Scan for the cell matching the given text and deliver its (X, Y) coordinate at center. 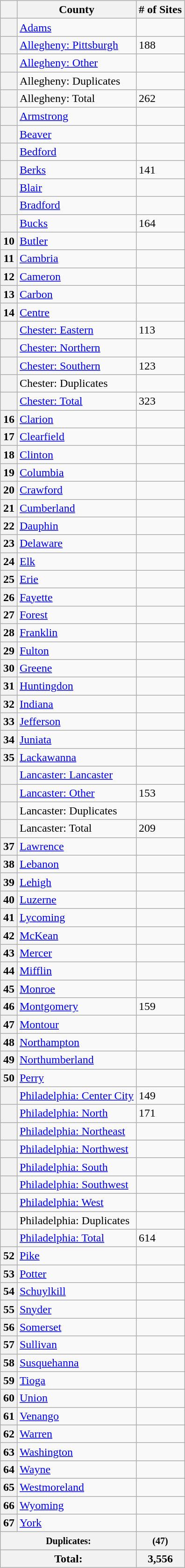
188 (160, 45)
Union (77, 1398)
Pike (77, 1256)
Total: (68, 1559)
67 (8, 1523)
Warren (77, 1434)
63 (8, 1452)
23 (8, 544)
47 (8, 1024)
Philadelphia: Duplicates (77, 1220)
209 (160, 828)
York (77, 1523)
66 (8, 1505)
44 (8, 971)
18 (8, 455)
Susquehanna (77, 1363)
53 (8, 1274)
(47) (160, 1541)
Delaware (77, 544)
Crawford (77, 490)
27 (8, 615)
Lebanon (77, 864)
Philadelphia: Total (77, 1238)
Tioga (77, 1380)
12 (8, 276)
Perry (77, 1078)
141 (160, 170)
45 (8, 989)
42 (8, 935)
Philadelphia: Center City (77, 1096)
Erie (77, 579)
59 (8, 1380)
164 (160, 223)
13 (8, 294)
Philadelphia: Northwest (77, 1149)
Montour (77, 1024)
Lehigh (77, 882)
Blair (77, 188)
Philadelphia: Northeast (77, 1131)
Berks (77, 170)
55 (8, 1309)
123 (160, 365)
262 (160, 99)
Lancaster: Lancaster (77, 775)
Chester: Total (77, 401)
Mifflin (77, 971)
Franklin (77, 632)
Fayette (77, 597)
Clearfield (77, 437)
171 (160, 1113)
Bradford (77, 205)
Lancaster: Total (77, 828)
Indiana (77, 704)
60 (8, 1398)
323 (160, 401)
Cameron (77, 276)
Lancaster: Other (77, 793)
Bedford (77, 152)
56 (8, 1327)
Allegheny: Pittsburgh (77, 45)
61 (8, 1416)
22 (8, 526)
Cumberland (77, 508)
40 (8, 900)
Lancaster: Duplicates (77, 811)
Duplicates: (68, 1541)
Mercer (77, 953)
Northampton (77, 1042)
McKean (77, 935)
35 (8, 757)
Monroe (77, 989)
54 (8, 1292)
32 (8, 704)
Lackawanna (77, 757)
11 (8, 259)
Juniata (77, 740)
Forest (77, 615)
# of Sites (160, 9)
Greene (77, 668)
Elk (77, 561)
34 (8, 740)
24 (8, 561)
30 (8, 668)
Chester: Duplicates (77, 384)
159 (160, 1007)
Clinton (77, 455)
46 (8, 1007)
614 (160, 1238)
Armstrong (77, 116)
Chester: Southern (77, 365)
19 (8, 472)
52 (8, 1256)
50 (8, 1078)
153 (160, 793)
26 (8, 597)
29 (8, 651)
62 (8, 1434)
149 (160, 1096)
Dauphin (77, 526)
Potter (77, 1274)
Allegheny: Total (77, 99)
Philadelphia: South (77, 1167)
Somerset (77, 1327)
28 (8, 632)
Adams (77, 27)
Luzerne (77, 900)
Venango (77, 1416)
113 (160, 330)
58 (8, 1363)
14 (8, 312)
County (77, 9)
33 (8, 722)
25 (8, 579)
Wyoming (77, 1505)
Philadelphia: Southwest (77, 1184)
Cambria (77, 259)
Philadelphia: West (77, 1202)
64 (8, 1469)
Lawrence (77, 846)
3,556 (160, 1559)
Carbon (77, 294)
Centre (77, 312)
43 (8, 953)
Snyder (77, 1309)
Philadelphia: North (77, 1113)
Allegheny: Duplicates (77, 81)
Washington (77, 1452)
Beaver (77, 134)
Chester: Northern (77, 348)
Bucks (77, 223)
16 (8, 419)
Northumberland (77, 1060)
Chester: Eastern (77, 330)
Huntingdon (77, 686)
Columbia (77, 472)
Butler (77, 241)
Lycoming (77, 917)
Jefferson (77, 722)
Westmoreland (77, 1487)
31 (8, 686)
37 (8, 846)
49 (8, 1060)
20 (8, 490)
48 (8, 1042)
21 (8, 508)
17 (8, 437)
Sullivan (77, 1345)
Montgomery (77, 1007)
57 (8, 1345)
38 (8, 864)
Wayne (77, 1469)
65 (8, 1487)
Allegheny: Other (77, 63)
41 (8, 917)
Clarion (77, 419)
39 (8, 882)
10 (8, 241)
Fulton (77, 651)
Schuylkill (77, 1292)
